Extract the [x, y] coordinate from the center of the cell holding the provided text.  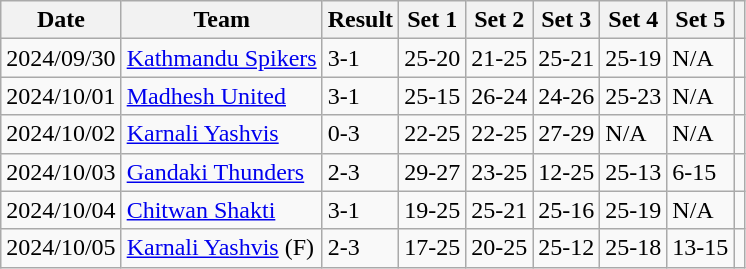
Madhesh United [222, 96]
Set 5 [700, 20]
29-27 [432, 172]
Team [222, 20]
12-25 [566, 172]
23-25 [500, 172]
2024/09/30 [61, 58]
25-18 [634, 248]
Karnali Yashvis (F) [222, 248]
2024/10/05 [61, 248]
25-12 [566, 248]
17-25 [432, 248]
2024/10/02 [61, 134]
Set 1 [432, 20]
Chitwan Shakti [222, 210]
25-23 [634, 96]
25-16 [566, 210]
2024/10/03 [61, 172]
Result [360, 20]
27-29 [566, 134]
Set 3 [566, 20]
25-20 [432, 58]
26-24 [500, 96]
24-26 [566, 96]
6-15 [700, 172]
Karnali Yashvis [222, 134]
2024/10/04 [61, 210]
21-25 [500, 58]
19-25 [432, 210]
25-13 [634, 172]
Date [61, 20]
2024/10/01 [61, 96]
Kathmandu Spikers [222, 58]
Gandaki Thunders [222, 172]
0-3 [360, 134]
Set 4 [634, 20]
Set 2 [500, 20]
13-15 [700, 248]
20-25 [500, 248]
25-15 [432, 96]
